Provide the [X, Y] coordinate of the cell's center where the given text is located.  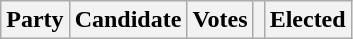
Elected [308, 20]
Party [35, 20]
Candidate [128, 20]
Votes [220, 20]
